Extract the [x, y] coordinate from the center of the cell holding the provided text.  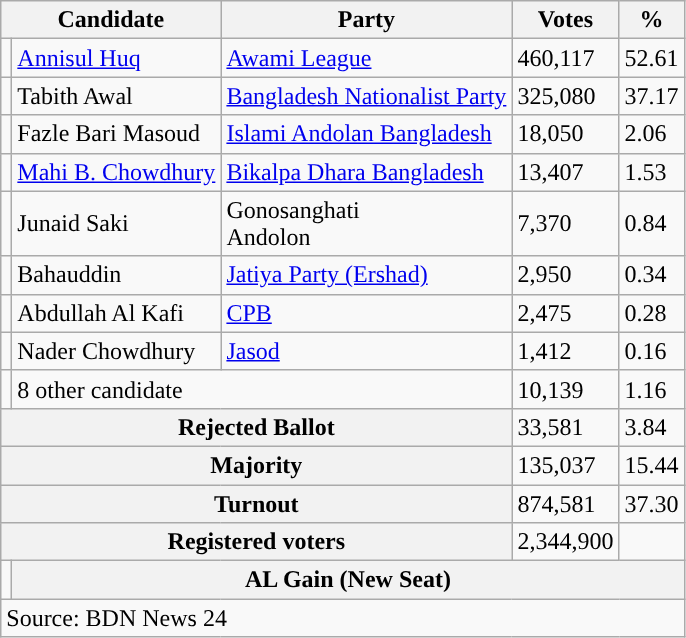
CPB [366, 313]
2,344,900 [566, 542]
2,475 [566, 313]
Fazle Bari Masoud [116, 134]
8 other candidate [262, 389]
0.16 [652, 351]
0.28 [652, 313]
Islami Andolan Bangladesh [366, 134]
% [652, 20]
Bahauddin [116, 275]
3.84 [652, 427]
2.06 [652, 134]
460,117 [566, 58]
Majority [256, 465]
Jatiya Party (Ershad) [366, 275]
18,050 [566, 134]
GonosanghatiAndolon [366, 224]
325,080 [566, 96]
Turnout [256, 503]
7,370 [566, 224]
Candidate [111, 20]
37.17 [652, 96]
Source: BDN News 24 [342, 618]
1.53 [652, 172]
Votes [566, 20]
Bikalpa Dhara Bangladesh [366, 172]
Nader Chowdhury [116, 351]
Abdullah Al Kafi [116, 313]
10,139 [566, 389]
Awami League [366, 58]
2,950 [566, 275]
Registered voters [256, 542]
15.44 [652, 465]
Annisul Huq [116, 58]
33,581 [566, 427]
874,581 [566, 503]
AL Gain (New Seat) [348, 580]
0.34 [652, 275]
Jasod [366, 351]
135,037 [566, 465]
1.16 [652, 389]
13,407 [566, 172]
1,412 [566, 351]
Party [366, 20]
Tabith Awal [116, 96]
Junaid Saki [116, 224]
Rejected Ballot [256, 427]
Mahi B. Chowdhury [116, 172]
37.30 [652, 503]
0.84 [652, 224]
52.61 [652, 58]
Bangladesh Nationalist Party [366, 96]
